Output the [X, Y] coordinate of the center of the cell containing the given text.  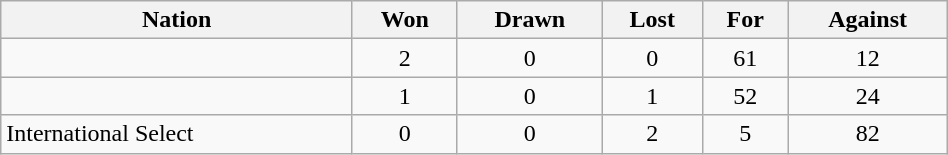
52 [745, 96]
82 [868, 134]
24 [868, 96]
Drawn [530, 20]
Lost [652, 20]
Against [868, 20]
5 [745, 134]
Nation [177, 20]
For [745, 20]
12 [868, 58]
61 [745, 58]
Won [404, 20]
International Select [177, 134]
